Capture the cell that displays the provided text and extract its (X, Y) central coordinate. 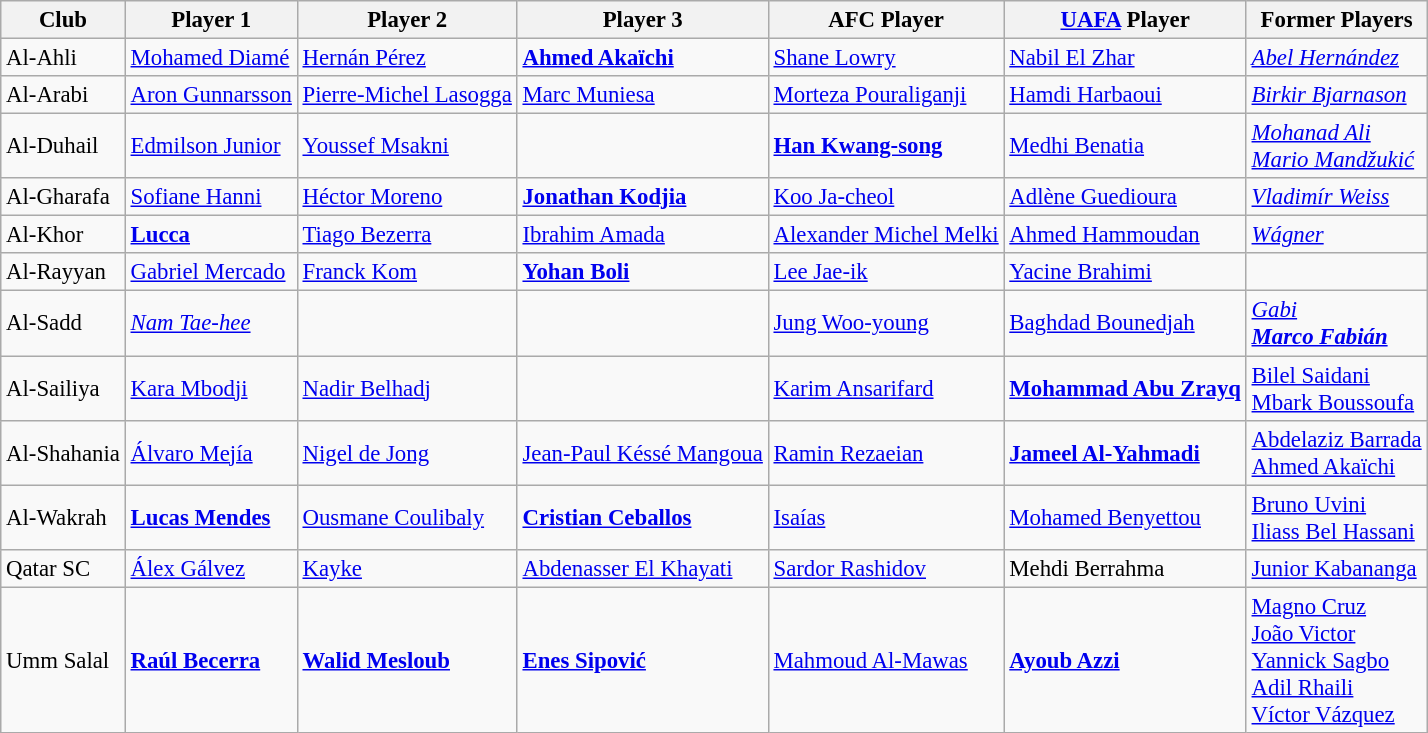
Nigel de Jong (407, 452)
Pierre-Michel Lasogga (407, 95)
Franck Kom (407, 273)
Junior Kabananga (1336, 568)
Lee Jae-ik (886, 273)
Youssef Msakni (407, 146)
Morteza Pouraliganji (886, 95)
Baghdad Bounedjah (1125, 324)
Mohammad Abu Zrayq (1125, 388)
Mohanad Ali Mario Mandžukić (1336, 146)
Álex Gálvez (211, 568)
Magno Cruz João Victor Yannick Sagbo Adil Rhaili Víctor Vázquez (1336, 660)
Mohamed Benyettou (1125, 518)
Mahmoud Al-Mawas (886, 660)
Medhi Benatia (1125, 146)
Álvaro Mejía (211, 452)
Al-Gharafa (63, 197)
Lucca (211, 235)
Al-Shahania (63, 452)
Han Kwang-song (886, 146)
Edmilson Junior (211, 146)
Koo Ja-cheol (886, 197)
Yacine Brahimi (1125, 273)
Al-Khor (63, 235)
Player 2 (407, 20)
Player 1 (211, 20)
Al-Arabi (63, 95)
Gabriel Mercado (211, 273)
Yohan Boli (642, 273)
Héctor Moreno (407, 197)
Ahmed Hammoudan (1125, 235)
Al-Rayyan (63, 273)
AFC Player (886, 20)
Vladimír Weiss (1336, 197)
Enes Sipović (642, 660)
Kara Mbodji (211, 388)
Club (63, 20)
Nabil El Zhar (1125, 58)
Isaías (886, 518)
Jonathan Kodjia (642, 197)
Ibrahim Amada (642, 235)
Ousmane Coulibaly (407, 518)
Wágner (1336, 235)
Sardor Rashidov (886, 568)
Abdenasser El Khayati (642, 568)
Cristian Ceballos (642, 518)
Raúl Becerra (211, 660)
Hernán Pérez (407, 58)
Al-Ahli (63, 58)
Nadir Belhadj (407, 388)
Hamdi Harbaoui (1125, 95)
Abel Hernández (1336, 58)
Ayoub Azzi (1125, 660)
Kayke (407, 568)
UAFA Player (1125, 20)
Abdelaziz Barrada Ahmed Akaïchi (1336, 452)
Bruno Uvini Iliass Bel Hassani (1336, 518)
Al-Sailiya (63, 388)
Shane Lowry (886, 58)
Aron Gunnarsson (211, 95)
Ahmed Akaïchi (642, 58)
Lucas Mendes (211, 518)
Qatar SC (63, 568)
Tiago Bezerra (407, 235)
Birkir Bjarnason (1336, 95)
Marc Muniesa (642, 95)
Mehdi Berrahma (1125, 568)
Sofiane Hanni (211, 197)
Mohamed Diamé (211, 58)
Alexander Michel Melki (886, 235)
Karim Ansarifard (886, 388)
Ramin Rezaeian (886, 452)
Jameel Al-Yahmadi (1125, 452)
Al-Wakrah (63, 518)
Al-Sadd (63, 324)
Gabi Marco Fabián (1336, 324)
Bilel Saidani Mbark Boussoufa (1336, 388)
Player 3 (642, 20)
Walid Mesloub (407, 660)
Former Players (1336, 20)
Jean-Paul Késsé Mangoua (642, 452)
Adlène Guedioura (1125, 197)
Jung Woo-young (886, 324)
Al-Duhail (63, 146)
Umm Salal (63, 660)
Nam Tae-hee (211, 324)
